Scan for the cell matching the given text and deliver its [X, Y] coordinate at center. 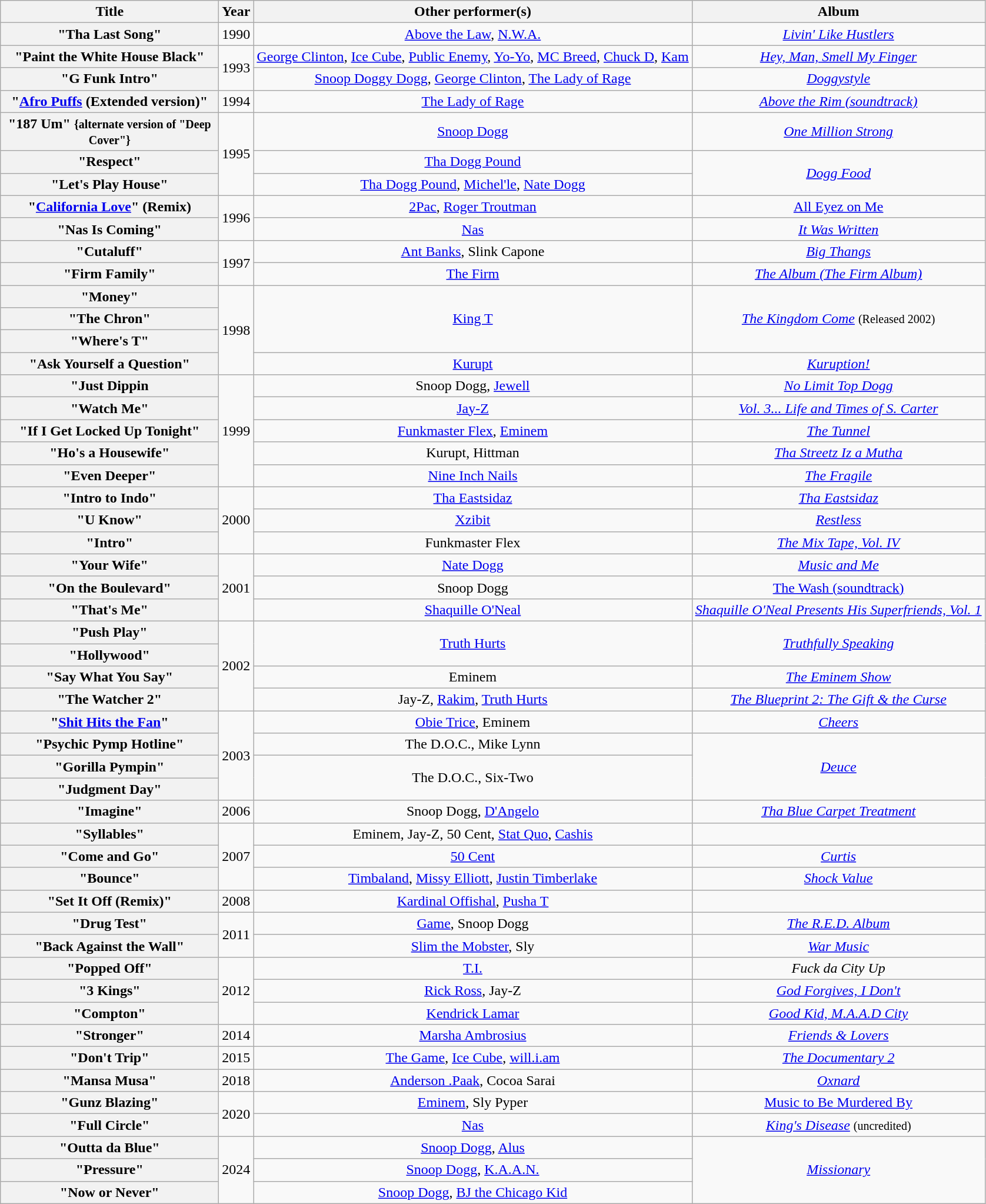
2001 [236, 587]
King's Disease (uncredited) [838, 1125]
The Blueprint 2: The Gift & the Curse [838, 700]
Above the Law, N.W.A. [473, 34]
The Lady of Rage [473, 101]
"Psychic Pymp Hotline" [109, 744]
"Paint the White House Black" [109, 56]
"California Love" (Remix) [109, 207]
Marsha Ambrosius [473, 1036]
"U Know" [109, 520]
2007 [236, 856]
"Ask Yourself a Question" [109, 364]
Kurupt, Hittman [473, 453]
1993 [236, 68]
Curtis [838, 856]
"Intro" [109, 543]
Title [109, 12]
2006 [236, 811]
"Come and Go" [109, 856]
Vol. 3... Life and Times of S. Carter [838, 408]
"Just Dippin [109, 386]
"If I Get Locked Up Tonight" [109, 431]
1997 [236, 262]
"Nas Is Coming" [109, 229]
God Forgives, I Don't [838, 990]
Tha Dogg Pound, Michel'le, Nate Dogg [473, 184]
"Outta da Blue" [109, 1148]
Year [236, 12]
"Pressure" [109, 1170]
"Your Wife" [109, 565]
"Syllables" [109, 834]
2020 [236, 1114]
The Fragile [838, 475]
The D.O.C., Six-Two [473, 778]
"Gunz Blazing" [109, 1103]
"Ho's a Housewife" [109, 453]
1990 [236, 34]
"Shit Hits the Fan" [109, 722]
"Where's T" [109, 341]
"Even Deeper" [109, 475]
1998 [236, 330]
"On the Boulevard" [109, 587]
Eminem, Jay-Z, 50 Cent, Stat Quo, Cashis [473, 834]
The Firm [473, 274]
The D.O.C., Mike Lynn [473, 744]
Snoop Doggy Dogg, George Clinton, The Lady of Rage [473, 79]
50 Cent [473, 856]
2011 [236, 934]
Snoop Dogg, BJ the Chicago Kid [473, 1192]
2003 [236, 756]
The Wash (soundtrack) [838, 587]
Deuce [838, 767]
"Firm Family" [109, 274]
"Respect" [109, 162]
Doggystyle [838, 79]
The Eminem Show [838, 677]
Anderson .Paak, Cocoa Sarai [473, 1080]
Nate Dogg [473, 565]
"Intro to Indo" [109, 498]
T.I. [473, 968]
Tha Streetz Iz a Mutha [838, 453]
"Money" [109, 296]
Truthfully Speaking [838, 643]
The Album (The Firm Album) [838, 274]
The Documentary 2 [838, 1058]
"Push Play" [109, 632]
Other performer(s) [473, 12]
2024 [236, 1170]
Album [838, 12]
King T [473, 318]
2Pac, Roger Troutman [473, 207]
Eminem, Sly Pyper [473, 1103]
Kurupt [473, 364]
Kendrick Lamar [473, 1013]
Slim the Mobster, Sly [473, 946]
The Tunnel [838, 431]
"That's Me" [109, 610]
Rick Ross, Jay-Z [473, 990]
"Back Against the Wall" [109, 946]
Tha Dogg Pound [473, 162]
1999 [236, 431]
"187 Um" {alternate version of "Deep Cover"} [109, 132]
"Hollywood" [109, 655]
"Tha Last Song" [109, 34]
"Compton" [109, 1013]
"Say What You Say" [109, 677]
Dogg Food [838, 173]
No Limit Top Dogg [838, 386]
Music to Be Murdered By [838, 1103]
Hey, Man, Smell My Finger [838, 56]
"Drug Test" [109, 923]
The Mix Tape, Vol. IV [838, 543]
Jay-Z [473, 408]
Eminem [473, 677]
"Now or Never" [109, 1192]
Shaquille O'Neal Presents His Superfriends, Vol. 1 [838, 610]
Tha Blue Carpet Treatment [838, 811]
Fuck da City Up [838, 968]
Jay-Z, Rakim, Truth Hurts [473, 700]
"Set It Off (Remix)" [109, 901]
2008 [236, 901]
Funkmaster Flex [473, 543]
1996 [236, 218]
Funkmaster Flex, Eminem [473, 431]
"Watch Me" [109, 408]
Big Thangs [838, 251]
Friends & Lovers [838, 1036]
2018 [236, 1080]
1995 [236, 154]
Obie Trice, Eminem [473, 722]
"The Chron" [109, 319]
The Kingdom Come (Released 2002) [838, 318]
All Eyez on Me [838, 207]
Timbaland, Missy Elliott, Justin Timberlake [473, 879]
2002 [236, 666]
Cheers [838, 722]
Snoop Dogg, K.A.A.N. [473, 1170]
Music and Me [838, 565]
Livin' Like Hustlers [838, 34]
"Judgment Day" [109, 789]
Ant Banks, Slink Capone [473, 251]
One Million Strong [838, 132]
"G Funk Intro" [109, 79]
"Bounce" [109, 879]
Good Kid, M.A.A.D City [838, 1013]
War Music [838, 946]
"Cutaluff" [109, 251]
The R.E.D. Album [838, 923]
Shock Value [838, 879]
1994 [236, 101]
"Full Circle" [109, 1125]
"Stronger" [109, 1036]
The Game, Ice Cube, will.i.am [473, 1058]
Kuruption! [838, 364]
Oxnard [838, 1080]
"3 Kings" [109, 990]
"Imagine" [109, 811]
Snoop Dogg, Jewell [473, 386]
2012 [236, 990]
2015 [236, 1058]
"Afro Puffs (Extended version)" [109, 101]
It Was Written [838, 229]
Xzibit [473, 520]
Kardinal Offishal, Pusha T [473, 901]
2000 [236, 520]
"Gorilla Pympin" [109, 767]
2014 [236, 1036]
Above the Rim (soundtrack) [838, 101]
Snoop Dogg, D'Angelo [473, 811]
"Popped Off" [109, 968]
George Clinton, Ice Cube, Public Enemy, Yo-Yo, MC Breed, Chuck D, Kam [473, 56]
Game, Snoop Dogg [473, 923]
Shaquille O'Neal [473, 610]
Truth Hurts [473, 643]
"The Watcher 2" [109, 700]
"Mansa Musa" [109, 1080]
Snoop Dogg, Alus [473, 1148]
Restless [838, 520]
Nine Inch Nails [473, 475]
"Don't Trip" [109, 1058]
Missionary [838, 1170]
"Let's Play House" [109, 184]
